Detect which cell encompasses the target text, then output its [X, Y] center coordinate. 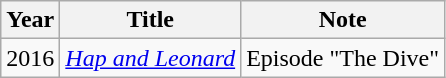
2016 [30, 58]
Hap and Leonard [150, 58]
Year [30, 20]
Title [150, 20]
Note [343, 20]
Episode "The Dive" [343, 58]
